Locate the cell with the specified text and output its (X, Y) center coordinate. 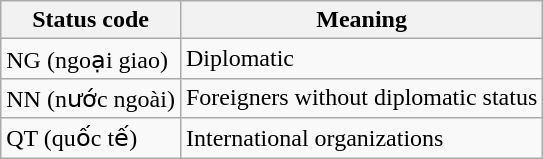
Foreigners without diplomatic status (361, 98)
International organizations (361, 138)
Diplomatic (361, 59)
NN (nước ngoài) (91, 98)
Meaning (361, 20)
QT (quốc tế) (91, 138)
Status code (91, 20)
NG (ngoại giao) (91, 59)
